For the text-containing cell, return its midpoint in (X, Y) coordinate format. 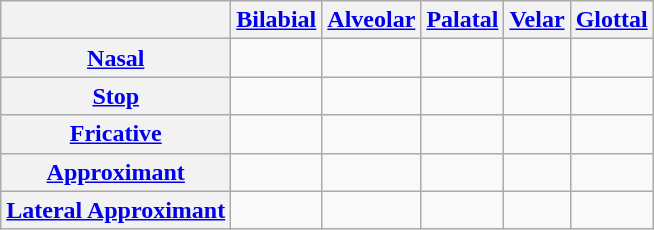
Velar (537, 20)
Bilabial (276, 20)
Approximant (116, 172)
Nasal (116, 58)
Glottal (612, 20)
Fricative (116, 134)
Lateral Approximant (116, 210)
Alveolar (372, 20)
Palatal (462, 20)
Stop (116, 96)
